Determine the (x, y) coordinate at the center of the cell enclosing the given text.  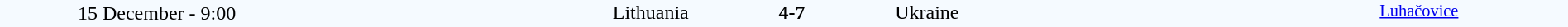
Lithuania (501, 12)
15 December - 9:00 (157, 13)
Luhačovice (1419, 13)
Ukraine (1082, 12)
4-7 (791, 12)
